Determine the [x, y] coordinate at the center of the cell enclosing the given text.  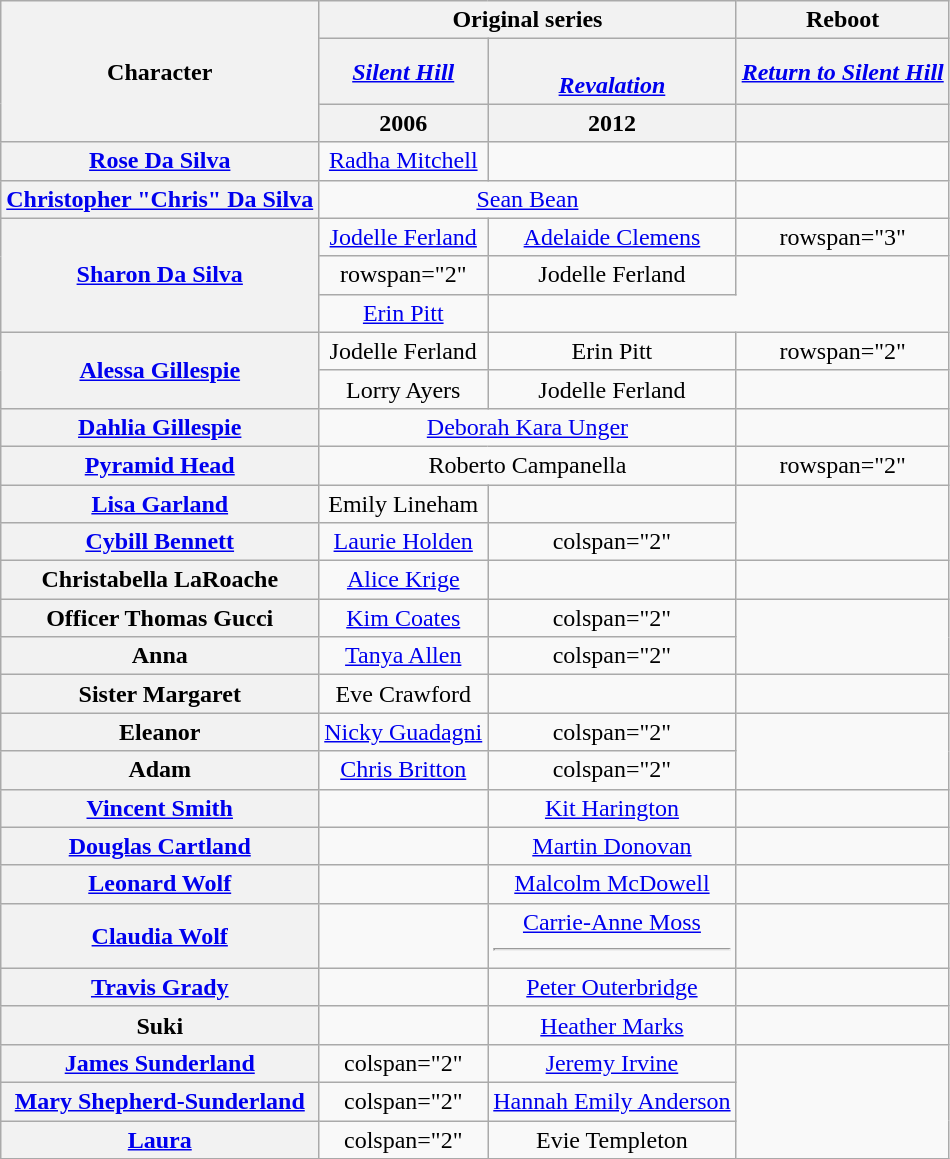
Douglas Cartland [160, 846]
Character [160, 72]
Mary Shepherd-Sunderland [160, 1101]
Kim Coates [404, 618]
Roberto Campanella [528, 465]
Heather Marks [612, 1025]
Dahlia Gillespie [160, 427]
James Sunderland [160, 1063]
Lisa Garland [160, 503]
Cybill Bennett [160, 542]
Carrie-Anne Moss [612, 936]
Peter Outerbridge [612, 987]
Sister Margaret [160, 694]
Officer Thomas Gucci [160, 618]
Lorry Ayers [404, 389]
Leonard Wolf [160, 884]
2012 [612, 123]
Nicky Guadagni [404, 732]
Return to Silent Hill [842, 72]
Travis Grady [160, 987]
Jeremy Irvine [612, 1063]
Alessa Gillespie [160, 370]
Christopher "Chris" Da Silva [160, 199]
Laura [160, 1139]
Adam [160, 770]
Radha Mitchell [404, 161]
Eve Crawford [404, 694]
Sean Bean [528, 199]
Emily Lineham [404, 503]
Silent Hill [404, 72]
Evie Templeton [612, 1139]
Vincent Smith [160, 808]
Suki [160, 1025]
rowspan="3" [842, 237]
2006 [404, 123]
Alice Krige [404, 580]
Reboot [842, 20]
Rose Da Silva [160, 161]
Deborah Kara Unger [528, 427]
Hannah Emily Anderson [612, 1101]
Tanya Allen [404, 656]
Adelaide Clemens [612, 237]
Pyramid Head [160, 465]
Revalation [612, 72]
Christabella LaRoache [160, 580]
Original series [528, 20]
Martin Donovan [612, 846]
Sharon Da Silva [160, 275]
Laurie Holden [404, 542]
Eleanor [160, 732]
Kit Harington [612, 808]
Malcolm McDowell [612, 884]
Anna [160, 656]
Chris Britton [404, 770]
Claudia Wolf [160, 936]
